Identify which cell holds the provided text, then report its (X, Y) central coordinate. 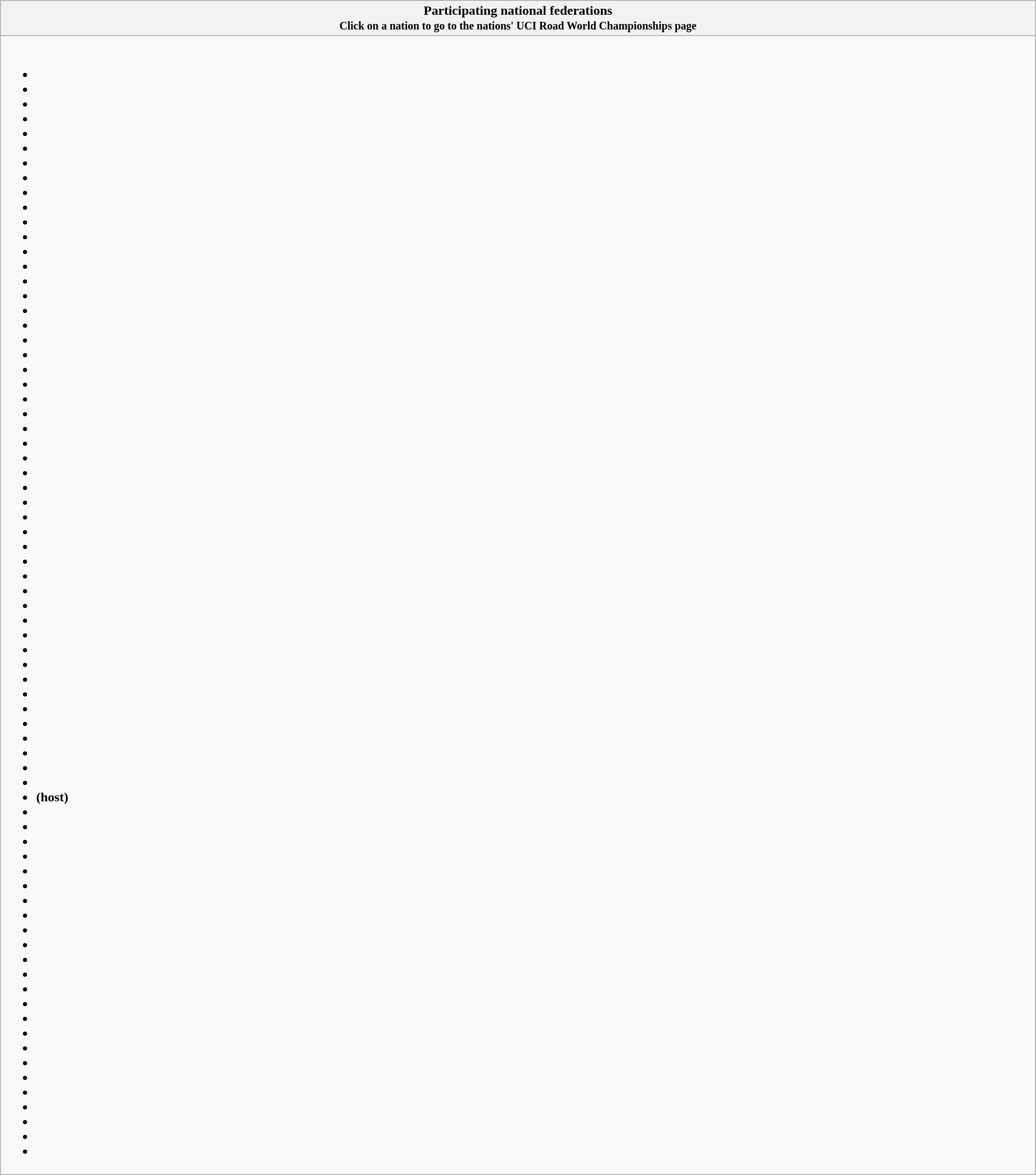
Participating national federationsClick on a nation to go to the nations' UCI Road World Championships page (518, 19)
(host) (518, 605)
